Locate the cell with the specified text and output its [x, y] center coordinate. 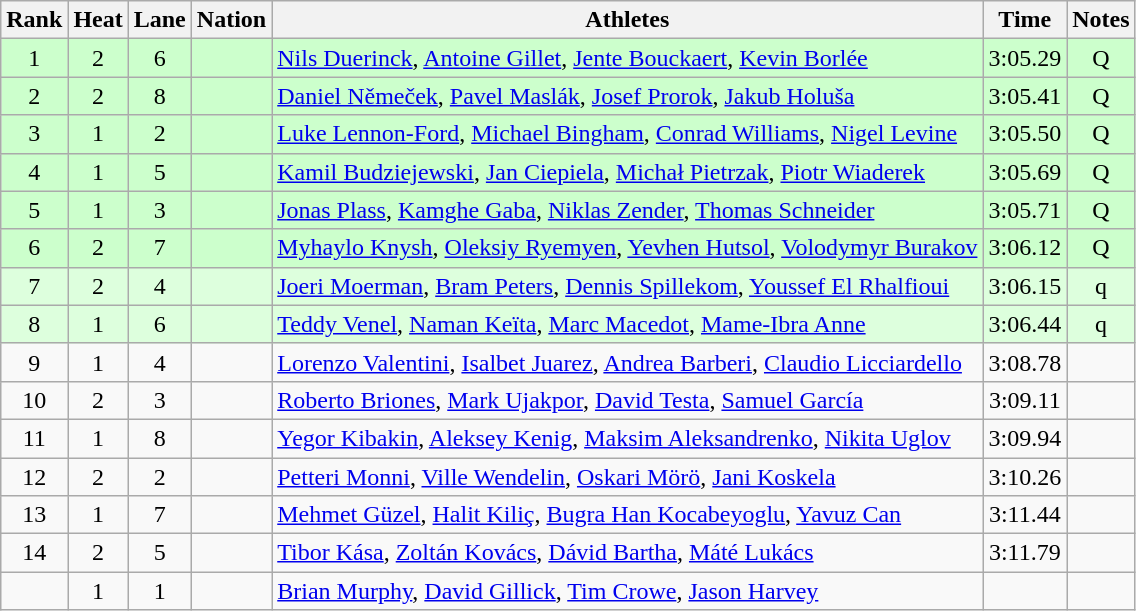
Kamil Budziejewski, Jan Ciepiela, Michał Pietrzak, Piotr Wiaderek [628, 172]
3:05.29 [1025, 58]
9 [34, 362]
13 [34, 515]
11 [34, 438]
Yegor Kibakin, Aleksey Kenig, Maksim Aleksandrenko, Nikita Uglov [628, 438]
Jonas Plass, Kamghe Gaba, Niklas Zender, Thomas Schneider [628, 210]
3:06.44 [1025, 324]
Rank [34, 20]
3:10.26 [1025, 477]
3:09.94 [1025, 438]
3:05.50 [1025, 134]
3:06.15 [1025, 286]
Lane [160, 20]
Joeri Moerman, Bram Peters, Dennis Spillekom, Youssef El Rhalfioui [628, 286]
Myhaylo Knysh, Oleksiy Ryemyen, Yevhen Hutsol, Volodymyr Burakov [628, 248]
Time [1025, 20]
Teddy Venel, Naman Keïta, Marc Macedot, Mame-Ibra Anne [628, 324]
3:09.11 [1025, 400]
3:05.71 [1025, 210]
3:08.78 [1025, 362]
Heat [98, 20]
3:11.44 [1025, 515]
Luke Lennon-Ford, Michael Bingham, Conrad Williams, Nigel Levine [628, 134]
Athletes [628, 20]
3:05.69 [1025, 172]
Brian Murphy, David Gillick, Tim Crowe, Jason Harvey [628, 591]
Nation [231, 20]
Roberto Briones, Mark Ujakpor, David Testa, Samuel García [628, 400]
Mehmet Güzel, Halit Kiliç, Bugra Han Kocabeyoglu, Yavuz Can [628, 515]
Notes [1101, 20]
3:11.79 [1025, 553]
Lorenzo Valentini, Isalbet Juarez, Andrea Barberi, Claudio Licciardello [628, 362]
Petteri Monni, Ville Wendelin, Oskari Mörö, Jani Koskela [628, 477]
Tibor Kása, Zoltán Kovács, Dávid Bartha, Máté Lukács [628, 553]
12 [34, 477]
3:05.41 [1025, 96]
10 [34, 400]
14 [34, 553]
Daniel Němeček, Pavel Maslák, Josef Prorok, Jakub Holuša [628, 96]
Nils Duerinck, Antoine Gillet, Jente Bouckaert, Kevin Borlée [628, 58]
3:06.12 [1025, 248]
